Search for the cell housing the specified text and yield its [x, y] center coordinate. 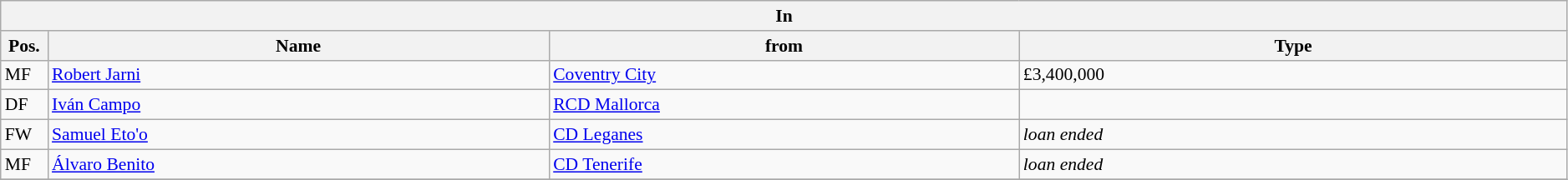
Robert Jarni [298, 75]
Iván Campo [298, 105]
Coventry City [784, 75]
In [784, 16]
DF [24, 105]
Pos. [24, 46]
Samuel Eto'o [298, 135]
FW [24, 135]
Type [1293, 46]
£3,400,000 [1293, 75]
RCD Mallorca [784, 105]
CD Leganes [784, 135]
Name [298, 46]
Álvaro Benito [298, 164]
from [784, 46]
CD Tenerife [784, 164]
